Search for the cell housing the specified text and yield its (X, Y) center coordinate. 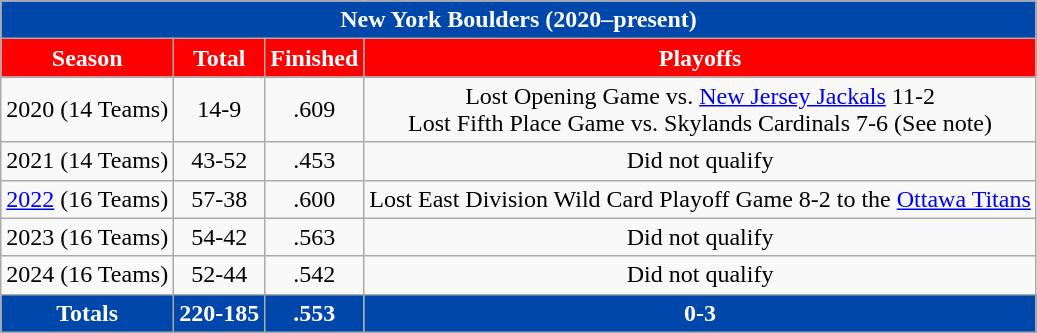
Lost East Division Wild Card Playoff Game 8-2 to the Ottawa Titans (700, 199)
Totals (88, 313)
2023 (16 Teams) (88, 237)
2021 (14 Teams) (88, 161)
.609 (314, 110)
.453 (314, 161)
New York Boulders (2020–present) (519, 20)
.563 (314, 237)
Playoffs (700, 58)
43-52 (220, 161)
220-185 (220, 313)
Season (88, 58)
54-42 (220, 237)
Finished (314, 58)
Lost Opening Game vs. New Jersey Jackals 11-2 Lost Fifth Place Game vs. Skylands Cardinals 7-6 (See note) (700, 110)
14-9 (220, 110)
.553 (314, 313)
.600 (314, 199)
52-44 (220, 275)
.542 (314, 275)
2020 (14 Teams) (88, 110)
57-38 (220, 199)
0-3 (700, 313)
2022 (16 Teams) (88, 199)
Total (220, 58)
2024 (16 Teams) (88, 275)
